Scan for the cell matching the given text and deliver its (X, Y) coordinate at center. 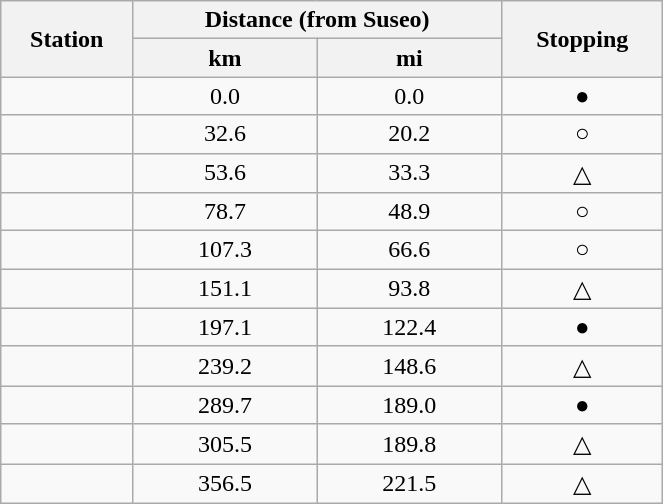
km (225, 58)
93.8 (409, 289)
221.5 (409, 484)
Distance (from Suseo) (318, 20)
32.6 (225, 134)
197.1 (225, 327)
189.0 (409, 405)
20.2 (409, 134)
305.5 (225, 444)
66.6 (409, 250)
78.7 (225, 212)
356.5 (225, 484)
53.6 (225, 173)
mi (409, 58)
151.1 (225, 289)
Stopping (582, 39)
107.3 (225, 250)
148.6 (409, 366)
289.7 (225, 405)
122.4 (409, 327)
189.8 (409, 444)
Station (67, 39)
33.3 (409, 173)
239.2 (225, 366)
48.9 (409, 212)
